Find where the given text appears and provide that cell's center as (x, y) coordinate. 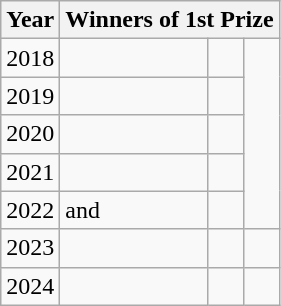
2018 (30, 58)
2024 (30, 286)
Year (30, 20)
2019 (30, 96)
Winners of 1st Prize (170, 20)
2020 (30, 134)
2021 (30, 172)
2023 (30, 248)
2022 (30, 210)
and (134, 210)
